Pinpoint the cell where the given text exists, returning its (x, y) midpoint coordinate. 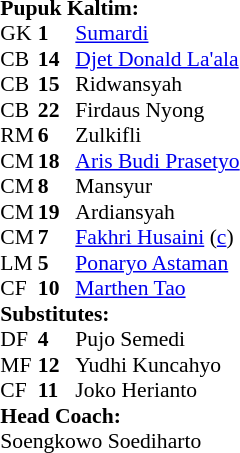
22 (57, 110)
DF (19, 339)
Fakhri Husaini (c) (157, 237)
Ponaryo Astaman (157, 263)
12 (57, 365)
10 (57, 289)
Mansyur (157, 187)
GK (19, 33)
Marthen Tao (157, 289)
8 (57, 187)
5 (57, 263)
LM (19, 263)
Substitutes: (120, 314)
Yudhi Kuncahyo (157, 365)
Pujo Semedi (157, 339)
Djet Donald La'ala (157, 59)
Firdaus Nyong (157, 110)
15 (57, 85)
11 (57, 391)
1 (57, 33)
MF (19, 365)
Zulkifli (157, 135)
6 (57, 135)
Sumardi (157, 33)
Ardiansyah (157, 212)
4 (57, 339)
Ridwansyah (157, 85)
18 (57, 161)
Joko Herianto (157, 391)
Aris Budi Prasetyo (157, 161)
7 (57, 237)
RM (19, 135)
Head Coach: (120, 416)
14 (57, 59)
19 (57, 212)
